Capture the cell that displays the provided text and extract its (X, Y) central coordinate. 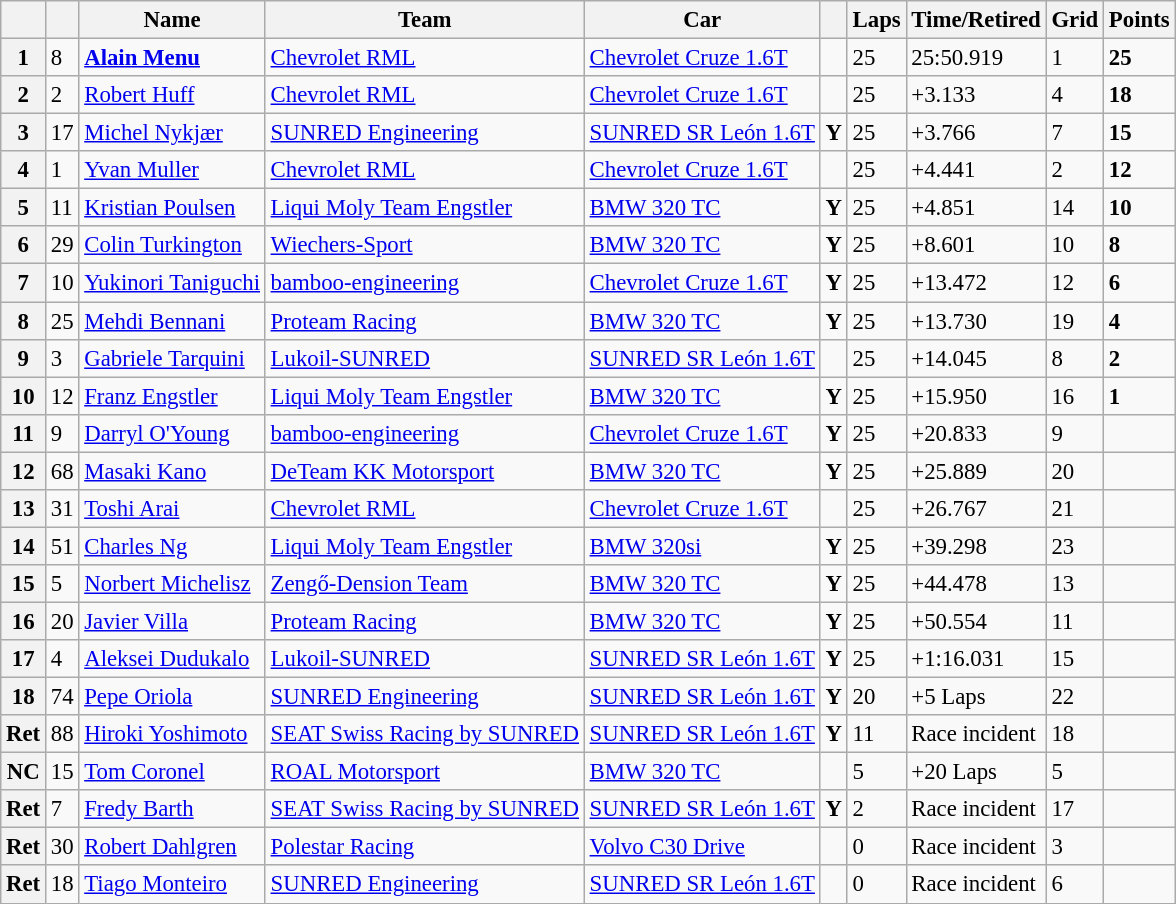
Grid (1074, 20)
29 (62, 245)
Time/Retired (976, 20)
+15.950 (976, 396)
Tom Coronel (172, 772)
Zengő-Dension Team (424, 584)
+1:16.031 (976, 659)
Wiechers-Sport (424, 245)
+13.472 (976, 283)
Tiago Monteiro (172, 885)
+3.133 (976, 95)
21 (1074, 509)
+20.833 (976, 433)
+44.478 (976, 584)
Darryl O'Young (172, 433)
+14.045 (976, 358)
NC (24, 772)
74 (62, 697)
Polestar Racing (424, 847)
DeTeam KK Motorsport (424, 471)
+5 Laps (976, 697)
22 (1074, 697)
Laps (876, 20)
Hiroki Yoshimoto (172, 734)
31 (62, 509)
88 (62, 734)
Points (1140, 20)
Volvo C30 Drive (702, 847)
+3.766 (976, 133)
+4.851 (976, 208)
Robert Huff (172, 95)
25:50.919 (976, 58)
Aleksei Dudukalo (172, 659)
Team (424, 20)
30 (62, 847)
Gabriele Tarquini (172, 358)
Michel Nykjær (172, 133)
68 (62, 471)
+8.601 (976, 245)
+20 Laps (976, 772)
Yvan Muller (172, 170)
Kristian Poulsen (172, 208)
Fredy Barth (172, 809)
Car (702, 20)
Norbert Michelisz (172, 584)
Name (172, 20)
Pepe Oriola (172, 697)
Masaki Kano (172, 471)
Alain Menu (172, 58)
Franz Engstler (172, 396)
ROAL Motorsport (424, 772)
51 (62, 546)
+50.554 (976, 621)
BMW 320si (702, 546)
+4.441 (976, 170)
23 (1074, 546)
+39.298 (976, 546)
Yukinori Taniguchi (172, 283)
Mehdi Bennani (172, 321)
Toshi Arai (172, 509)
+26.767 (976, 509)
19 (1074, 321)
Robert Dahlgren (172, 847)
Charles Ng (172, 546)
Colin Turkington (172, 245)
+13.730 (976, 321)
Javier Villa (172, 621)
+25.889 (976, 471)
